Find where the given text appears and provide that cell's center as [X, Y] coordinate. 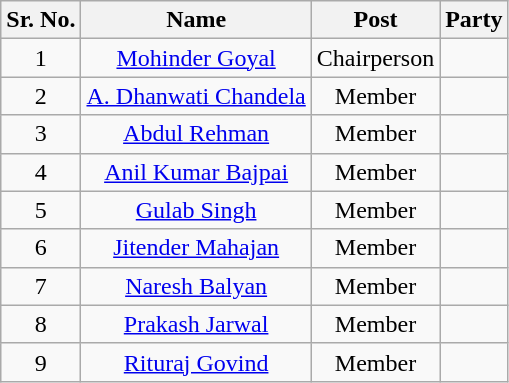
5 [41, 210]
Name [196, 20]
Mohinder Goyal [196, 58]
Party [474, 20]
Anil Kumar Bajpai [196, 172]
Chairperson [375, 58]
Rituraj Govind [196, 362]
8 [41, 324]
4 [41, 172]
A. Dhanwati Chandela [196, 96]
Prakash Jarwal [196, 324]
6 [41, 248]
Abdul Rehman [196, 134]
Post [375, 20]
Gulab Singh [196, 210]
7 [41, 286]
2 [41, 96]
Naresh Balyan [196, 286]
3 [41, 134]
9 [41, 362]
Jitender Mahajan [196, 248]
1 [41, 58]
Sr. No. [41, 20]
